Capture the cell that displays the provided text and extract its (X, Y) central coordinate. 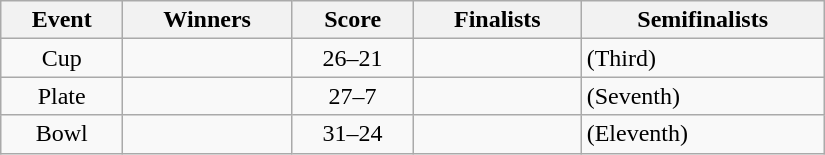
Plate (62, 96)
Score (353, 20)
27–7 (353, 96)
Bowl (62, 134)
Semifinalists (702, 20)
(Third) (702, 58)
Event (62, 20)
26–21 (353, 58)
Cup (62, 58)
(Seventh) (702, 96)
Winners (208, 20)
(Eleventh) (702, 134)
Finalists (498, 20)
31–24 (353, 134)
